Detect which cell encompasses the target text, then output its [X, Y] center coordinate. 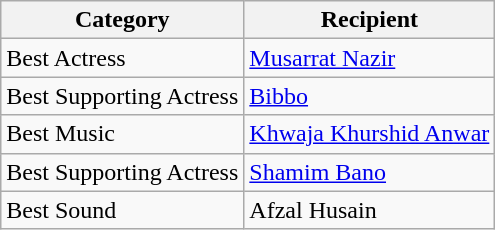
Khwaja Khurshid Anwar [370, 134]
Shamim Bano [370, 172]
Best Music [122, 134]
Recipient [370, 20]
Musarrat Nazir [370, 58]
Bibbo [370, 96]
Best Sound [122, 210]
Afzal Husain [370, 210]
Category [122, 20]
Best Actress [122, 58]
